Return the (X, Y) coordinate for the center point of the cell that contains the specified text.  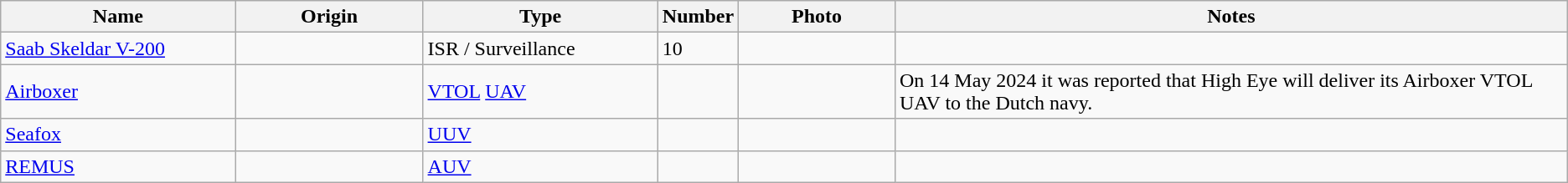
VTOL UAV (540, 92)
Saab Skeldar V-200 (118, 48)
Number (698, 17)
Name (118, 17)
AUV (540, 166)
Type (540, 17)
Origin (329, 17)
Seafox (118, 135)
On 14 May 2024 it was reported that High Eye will deliver its Airboxer VTOL UAV to the Dutch navy. (1231, 92)
ISR / Surveillance (540, 48)
Airboxer (118, 92)
10 (698, 48)
Photo (818, 17)
Notes (1231, 17)
REMUS (118, 166)
UUV (540, 135)
